Capture the cell that displays the provided text and extract its (x, y) central coordinate. 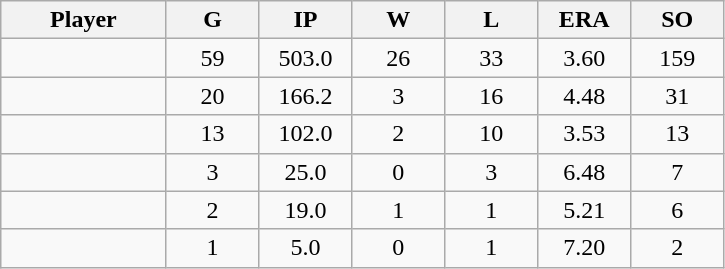
6 (678, 210)
L (492, 20)
25.0 (306, 172)
16 (492, 96)
SO (678, 20)
W (398, 20)
7.20 (584, 248)
4.48 (584, 96)
59 (212, 58)
33 (492, 58)
10 (492, 134)
Player (84, 20)
102.0 (306, 134)
166.2 (306, 96)
IP (306, 20)
3.60 (584, 58)
6.48 (584, 172)
G (212, 20)
26 (398, 58)
503.0 (306, 58)
7 (678, 172)
3.53 (584, 134)
31 (678, 96)
5.0 (306, 248)
159 (678, 58)
ERA (584, 20)
5.21 (584, 210)
20 (212, 96)
19.0 (306, 210)
